Find where the given text appears and provide that cell's center as (x, y) coordinate. 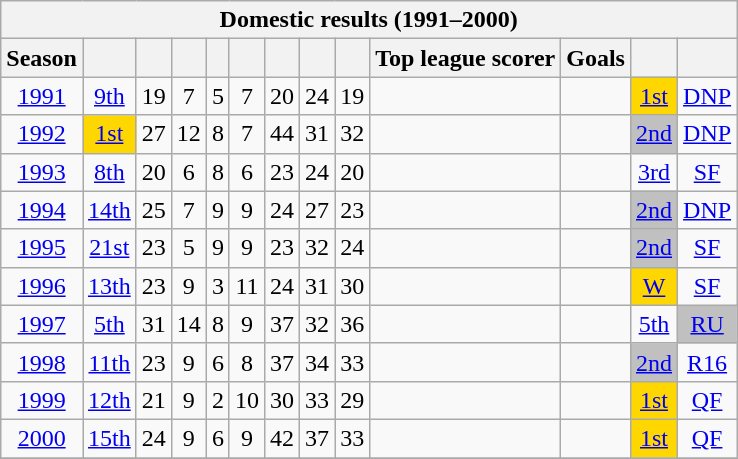
12 (188, 134)
21st (109, 248)
1992 (42, 134)
13th (109, 286)
42 (282, 438)
25 (154, 210)
1991 (42, 96)
1995 (42, 248)
1997 (42, 324)
2000 (42, 438)
1999 (42, 400)
1998 (42, 362)
Domestic results (1991–2000) (369, 20)
44 (282, 134)
1993 (42, 172)
8th (109, 172)
36 (352, 324)
RU (708, 324)
1994 (42, 210)
12th (109, 400)
2 (218, 400)
14th (109, 210)
W (654, 286)
Season (42, 58)
10 (246, 400)
29 (352, 400)
15th (109, 438)
Top league scorer (466, 58)
11 (246, 286)
3rd (654, 172)
14 (188, 324)
3 (218, 286)
21 (154, 400)
9th (109, 96)
11th (109, 362)
R16 (708, 362)
34 (318, 362)
1996 (42, 286)
Goals (596, 58)
